From the cell containing the given text, extract its center point as (x, y) coordinate. 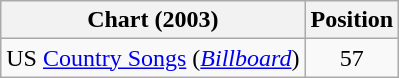
Position (352, 20)
57 (352, 58)
Chart (2003) (153, 20)
US Country Songs (Billboard) (153, 58)
